Output the (x, y) coordinate of the center of the cell containing the given text.  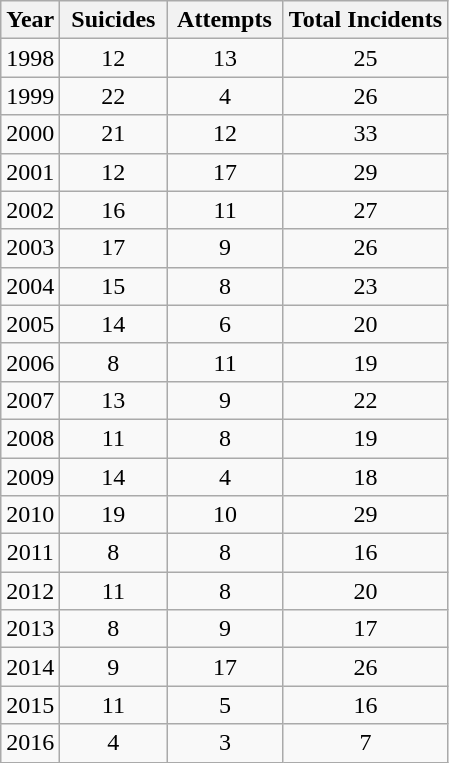
1999 (30, 96)
2005 (30, 324)
2006 (30, 362)
5 (225, 705)
2014 (30, 667)
2004 (30, 286)
Attempts (225, 20)
25 (365, 58)
10 (225, 515)
2016 (30, 743)
7 (365, 743)
2012 (30, 591)
2015 (30, 705)
Suicides (114, 20)
2002 (30, 210)
2011 (30, 553)
23 (365, 286)
2009 (30, 477)
21 (114, 134)
2013 (30, 629)
15 (114, 286)
Total Incidents (365, 20)
2003 (30, 248)
18 (365, 477)
2010 (30, 515)
1998 (30, 58)
6 (225, 324)
3 (225, 743)
33 (365, 134)
2000 (30, 134)
27 (365, 210)
Year (30, 20)
2001 (30, 172)
2007 (30, 400)
2008 (30, 438)
